Provide the [x, y] coordinate of the cell's center where the given text is located.  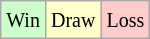
Draw [72, 20]
Win [24, 20]
Loss [126, 20]
